Return the (x, y) coordinate for the center point of the cell that contains the specified text.  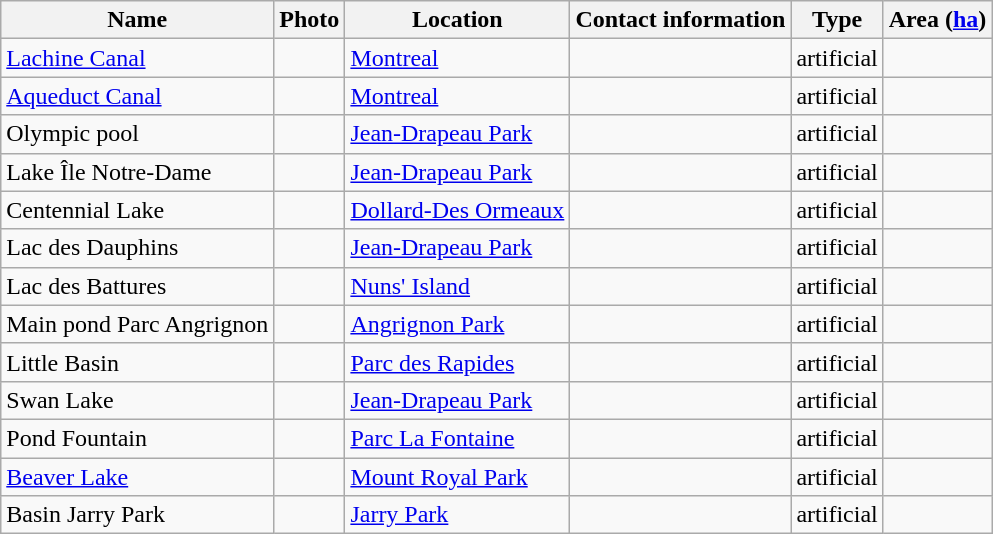
Area (ha) (938, 20)
Centennial Lake (138, 210)
Aqueduct Canal (138, 96)
Mount Royal Park (458, 477)
Lachine Canal (138, 58)
Parc La Fontaine (458, 438)
Nuns' Island (458, 286)
Olympic pool (138, 134)
Location (458, 20)
Name (138, 20)
Parc des Rapides (458, 362)
Main pond Parc Angrignon (138, 324)
Contact information (680, 20)
Lac des Dauphins (138, 248)
Lac des Battures (138, 286)
Jarry Park (458, 515)
Lake Île Notre-Dame (138, 172)
Angrignon Park (458, 324)
Little Basin (138, 362)
Dollard-Des Ormeaux (458, 210)
Basin Jarry Park (138, 515)
Pond Fountain (138, 438)
Photo (310, 20)
Type (837, 20)
Swan Lake (138, 400)
Beaver Lake (138, 477)
